Return the [X, Y] coordinate for the center point of the cell that contains the specified text.  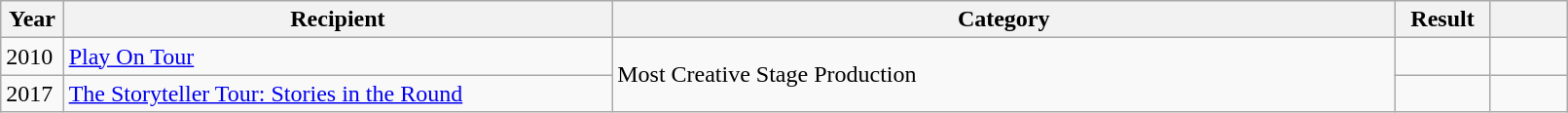
Result [1442, 19]
2010 [32, 56]
Category [1004, 19]
Most Creative Stage Production [1004, 75]
The Storyteller Tour: Stories in the Round [338, 94]
2017 [32, 94]
Recipient [338, 19]
Play On Tour [338, 56]
Year [32, 19]
